From the cell containing the given text, extract its center point as [x, y] coordinate. 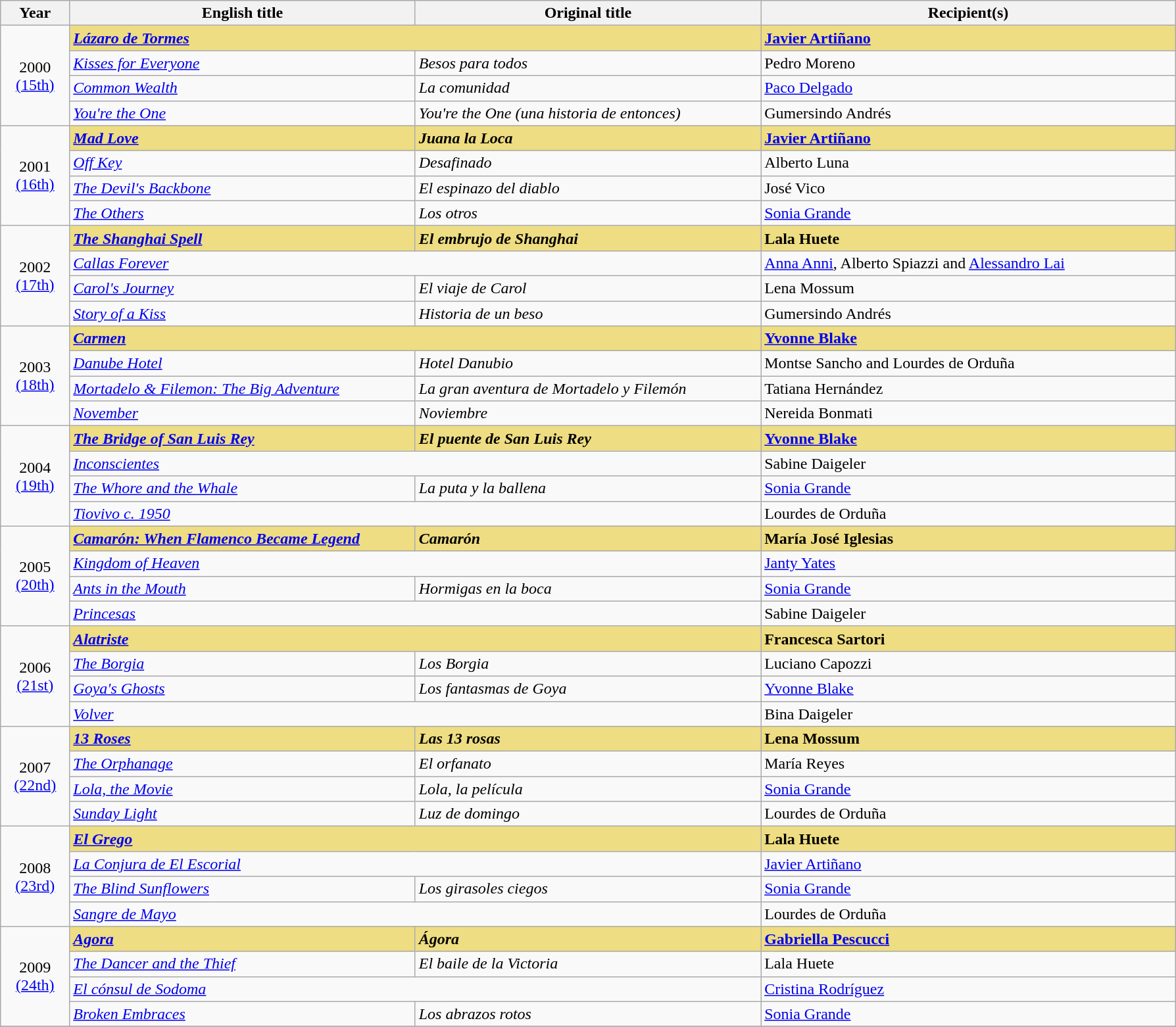
Francesca Sartori [968, 638]
13 Roses [242, 739]
Besos para todos [588, 63]
El baile de la Victoria [588, 964]
The Bridge of San Luis Rey [242, 439]
El Grego [416, 839]
Hormigas en la boca [588, 588]
Noviembre [588, 414]
Kingdom of Heaven [416, 563]
La comunidad [588, 88]
La Conjura de El Escorial [416, 864]
Agora [242, 939]
María José Iglesias [968, 538]
Los girasoles ciegos [588, 889]
Luz de domingo [588, 814]
El viaje de Carol [588, 288]
El cónsul de Sodoma [416, 989]
The Others [242, 213]
2006(21st) [36, 676]
Common Wealth [242, 88]
Mad Love [242, 138]
2007(22nd) [36, 776]
The Blind Sunflowers [242, 889]
Montse Sancho and Lourdes de Orduña [968, 364]
Sunday Light [242, 814]
2001(16th) [36, 176]
Danube Hotel [242, 364]
José Vico [968, 188]
El puente de San Luis Rey [588, 439]
Desafinado [588, 163]
Janty Yates [968, 563]
Goya's Ghosts [242, 688]
You're the One (una historia de entonces) [588, 113]
You're the One [242, 113]
Lola, the Movie [242, 789]
Off Key [242, 163]
Historia de un beso [588, 314]
2008(23rd) [36, 876]
El embrujo de Shanghai [588, 238]
Pedro Moreno [968, 63]
Los Borgia [588, 663]
Camarón: When Flamenco Became Legend [242, 538]
María Reyes [968, 764]
Ants in the Mouth [242, 588]
Las 13 rosas [588, 739]
Sangre de Mayo [416, 914]
2005(20th) [36, 576]
Alatriste [416, 638]
La puta y la ballena [588, 489]
Hotel Danubio [588, 364]
Inconscientes [416, 464]
The Shanghai Spell [242, 238]
The Devil's Backbone [242, 188]
Tatiana Hernández [968, 389]
English title [242, 13]
Lola, la película [588, 789]
Nereida Bonmati [968, 414]
Lázaro de Tormes [416, 38]
The Borgia [242, 663]
Story of a Kiss [242, 314]
Los otros [588, 213]
Cristina Rodríguez [968, 989]
Kisses for Everyone [242, 63]
Original title [588, 13]
Los fantasmas de Goya [588, 688]
La gran aventura de Mortadelo y Filemón [588, 389]
Recipient(s) [968, 13]
Paco Delgado [968, 88]
Ágora [588, 939]
2002(17th) [36, 275]
Carmen [416, 339]
Gabriella Pescucci [968, 939]
Juana la Loca [588, 138]
Los abrazos rotos [588, 1014]
2003(18th) [36, 376]
The Whore and the Whale [242, 489]
Princesas [416, 613]
2004(19th) [36, 476]
El espinazo del diablo [588, 188]
Mortadelo & Filemon: The Big Adventure [242, 389]
November [242, 414]
Carol's Journey [242, 288]
2000(15th) [36, 76]
Luciano Capozzi [968, 663]
The Dancer and the Thief [242, 964]
Bina Daigeler [968, 713]
The Orphanage [242, 764]
2009(24th) [36, 976]
Alberto Luna [968, 163]
Broken Embraces [242, 1014]
Volver [416, 713]
Year [36, 13]
Anna Anni, Alberto Spiazzi and Alessandro Lai [968, 263]
El orfanato [588, 764]
Tiovivo c. 1950 [416, 513]
Camarón [588, 538]
Callas Forever [416, 263]
